Determine the (x, y) coordinate at the center of the cell enclosing the given text.  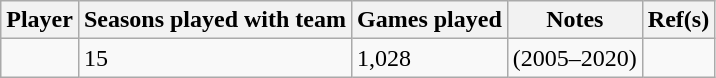
Ref(s) (678, 20)
Seasons played with team (214, 20)
15 (214, 58)
Notes (574, 20)
1,028 (430, 58)
Games played (430, 20)
(2005–2020) (574, 58)
Player (40, 20)
